Determine the (x, y) coordinate at the center of the cell enclosing the given text.  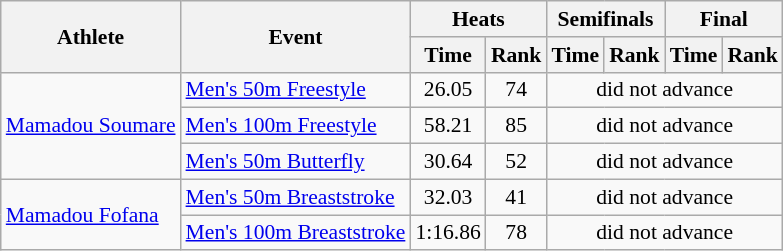
74 (516, 90)
78 (516, 233)
Men's 100m Breaststroke (296, 233)
Athlete (91, 36)
Heats (478, 19)
58.21 (448, 126)
32.03 (448, 197)
Semifinals (605, 19)
Men's 50m Butterfly (296, 162)
52 (516, 162)
Event (296, 36)
Mamadou Soumare (91, 126)
85 (516, 126)
Mamadou Fofana (91, 214)
Men's 50m Breaststroke (296, 197)
Final (724, 19)
30.64 (448, 162)
Men's 50m Freestyle (296, 90)
26.05 (448, 90)
41 (516, 197)
Men's 100m Freestyle (296, 126)
1:16.86 (448, 233)
